Identify which cell holds the provided text, then report its (x, y) central coordinate. 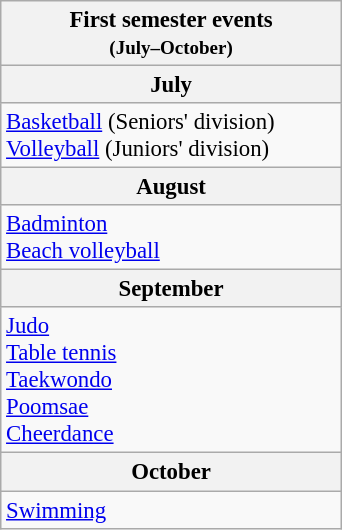
October (172, 472)
First semester events(July–October) (172, 34)
July (172, 85)
Swimming (172, 510)
Basketball (Seniors' division) Volleyball (Juniors' division) (172, 136)
Judo Table tennis Taekwondo Poomsae Cheerdance (172, 381)
September (172, 289)
Badminton Beach volleyball (172, 238)
August (172, 187)
